Output the [x, y] coordinate of the center of the cell containing the given text.  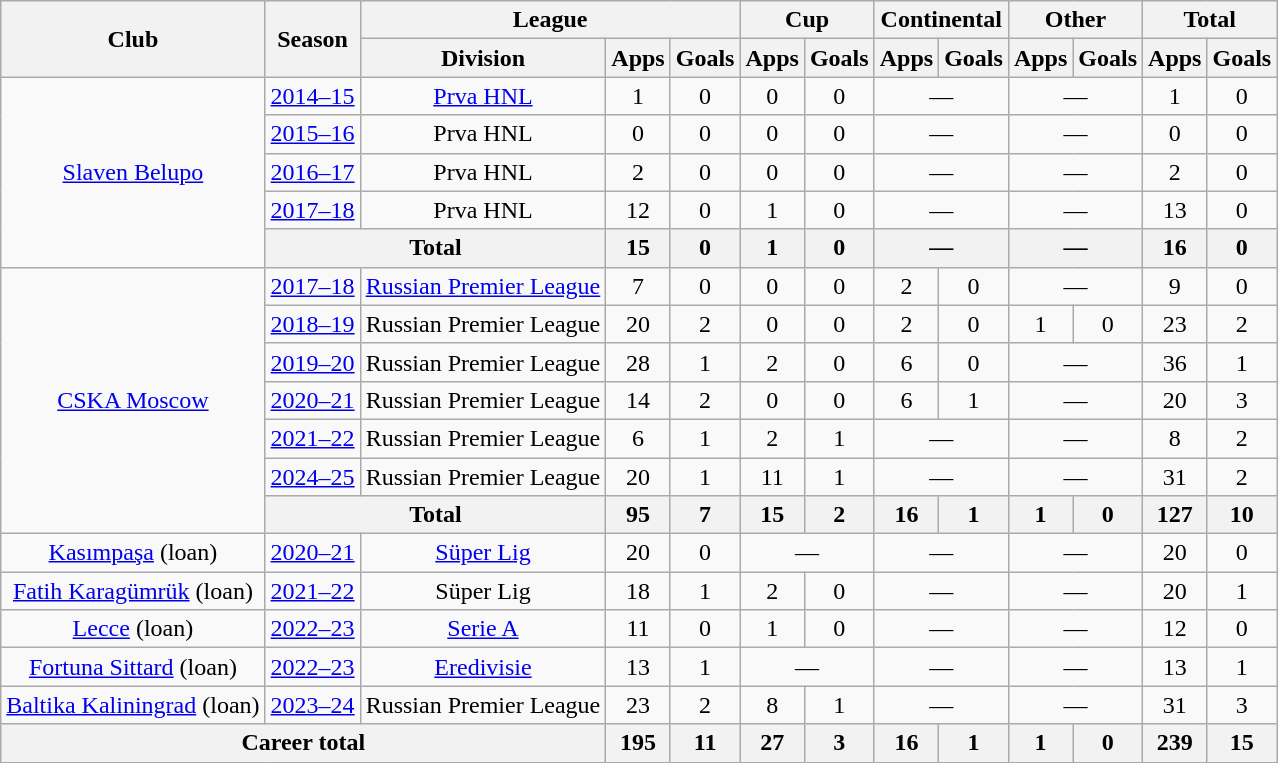
Kasımpaşa (loan) [133, 553]
2016–17 [312, 172]
Season [312, 39]
195 [638, 743]
Fatih Karagümrük (loan) [133, 591]
Career total [304, 743]
2024–25 [312, 477]
Club [133, 39]
36 [1175, 362]
9 [1175, 286]
Fortuna Sittard (loan) [133, 667]
Baltika Kaliningrad (loan) [133, 705]
Eredivisie [483, 667]
95 [638, 515]
Serie A [483, 629]
League [550, 20]
2023–24 [312, 705]
Slaven Belupo [133, 172]
Continental [941, 20]
127 [1175, 515]
2014–15 [312, 96]
239 [1175, 743]
2018–19 [312, 324]
Other [1075, 20]
28 [638, 362]
14 [638, 400]
27 [772, 743]
Cup [807, 20]
Lecce (loan) [133, 629]
10 [1242, 515]
18 [638, 591]
2019–20 [312, 362]
2015–16 [312, 134]
Division [483, 58]
CSKA Moscow [133, 400]
